Locate the cell with the specified text and output its [X, Y] center coordinate. 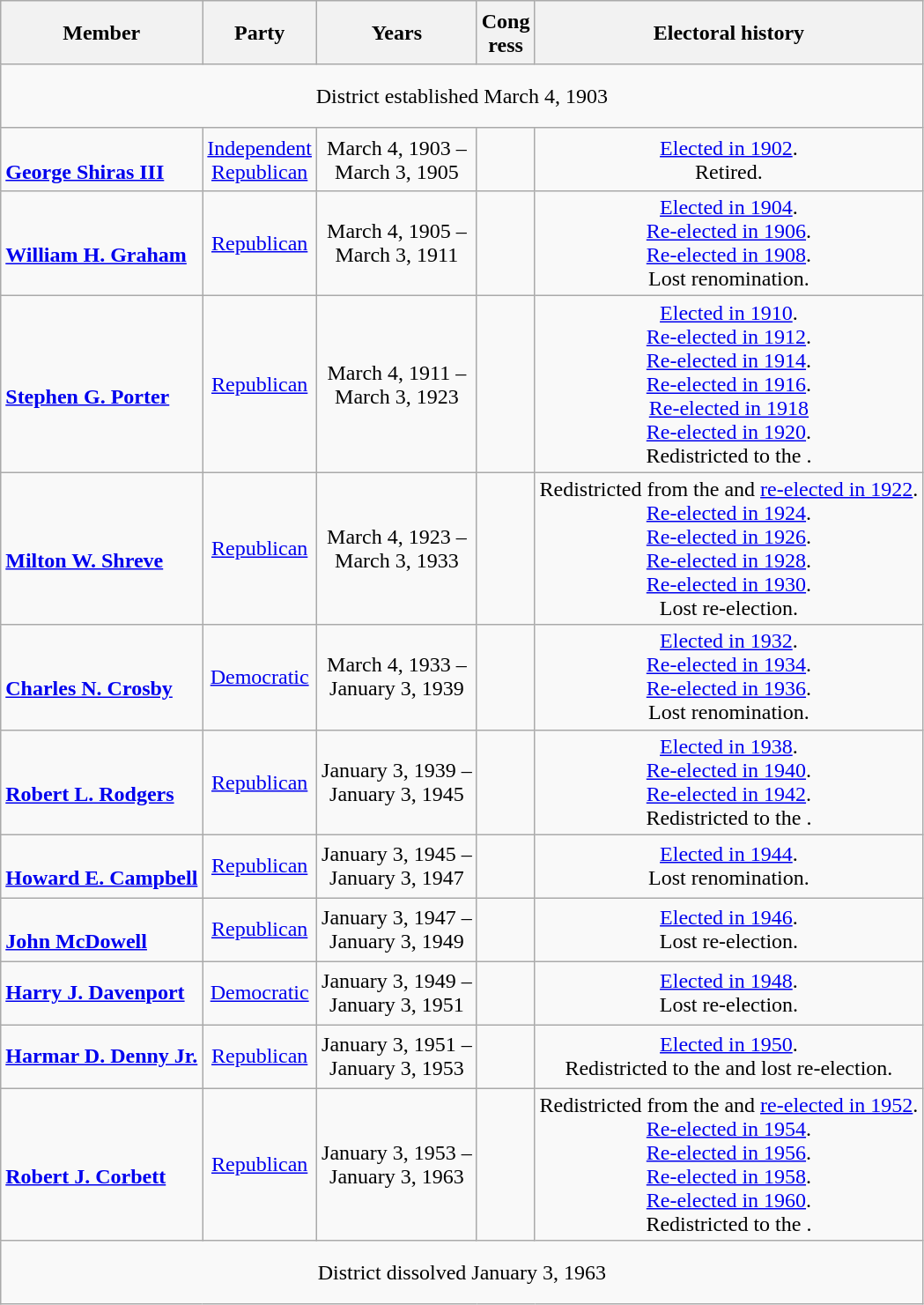
District dissolved January 3, 1963 [462, 1272]
January 3, 1951 –January 3, 1953 [397, 1057]
Member [102, 33]
Elected in 1948.Lost re-election. [729, 993]
Elected in 1932.Re-elected in 1934.Re-elected in 1936.Lost renomination. [729, 677]
Congress [506, 33]
Electoral history [729, 33]
William H. Graham [102, 243]
Elected in 1910.Re-elected in 1912.Re-elected in 1914.Re-elected in 1916.Re-elected in 1918Re-elected in 1920.Redistricted to the . [729, 384]
January 3, 1947 –January 3, 1949 [397, 930]
Party [260, 33]
Harmar D. Denny Jr. [102, 1057]
January 3, 1945 –January 3, 1947 [397, 866]
March 4, 1905 –March 3, 1911 [397, 243]
Harry J. Davenport [102, 993]
March 4, 1923 –March 3, 1933 [397, 548]
March 4, 1903 –March 3, 1905 [397, 159]
Redistricted from the and re-elected in 1922.Re-elected in 1924.Re-elected in 1926.Re-elected in 1928.Re-elected in 1930.Lost re-election. [729, 548]
George Shiras III [102, 159]
Years [397, 33]
Elected in 1950.Redistricted to the and lost re-election. [729, 1057]
Elected in 1902.Retired. [729, 159]
March 4, 1933 –January 3, 1939 [397, 677]
Robert L. Rodgers [102, 782]
Elected in 1938.Re-elected in 1940.Re-elected in 1942.Redistricted to the . [729, 782]
Howard E. Campbell [102, 866]
January 3, 1939 –January 3, 1945 [397, 782]
Stephen G. Porter [102, 384]
Robert J. Corbett [102, 1165]
John McDowell [102, 930]
January 3, 1949 –January 3, 1951 [397, 993]
January 3, 1953 –January 3, 1963 [397, 1165]
Elected in 1944.Lost renomination. [729, 866]
District established March 4, 1903 [462, 96]
Redistricted from the and re-elected in 1952.Re-elected in 1954.Re-elected in 1956.Re-elected in 1958.Re-elected in 1960.Redistricted to the . [729, 1165]
Elected in 1946.Lost re-election. [729, 930]
Elected in 1904.Re-elected in 1906.Re-elected in 1908.Lost renomination. [729, 243]
March 4, 1911 –March 3, 1923 [397, 384]
Milton W. Shreve [102, 548]
Charles N. Crosby [102, 677]
IndependentRepublican [260, 159]
